Output the [x, y] coordinate of the center of the cell containing the given text.  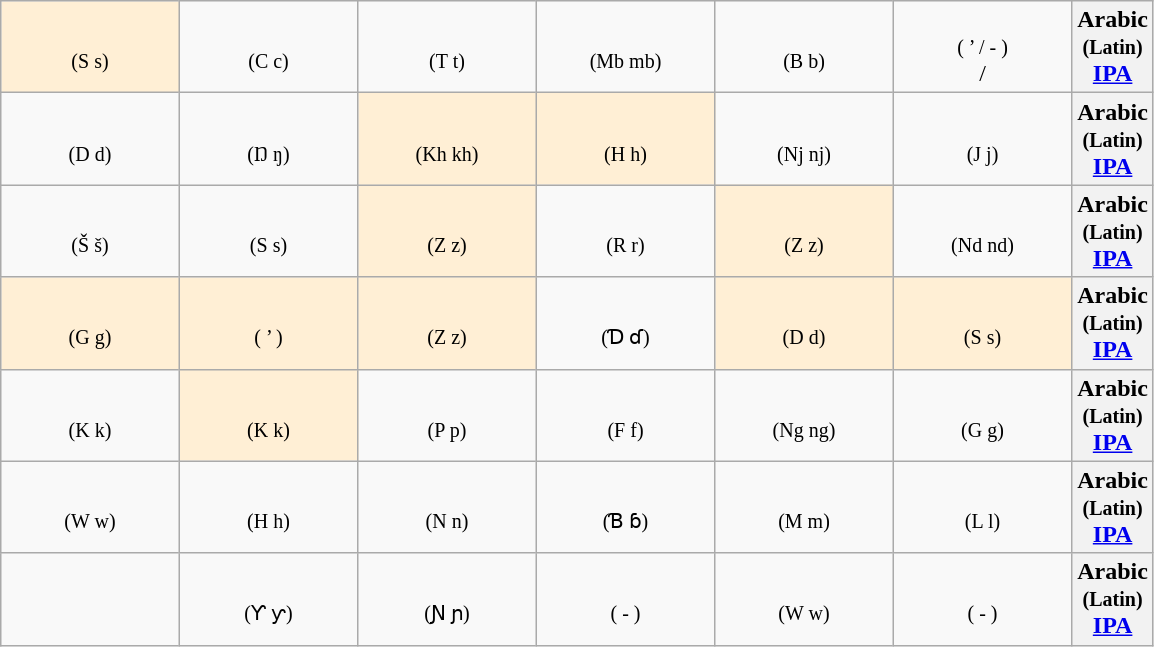
(C c) [268, 47]
(Nd nd) [982, 231]
(J j) [982, 139]
(M m) [804, 507]
(Nj nj) [804, 139]
(F f) [625, 415]
(Ƴ ƴ) [268, 599]
(Ɲ ɲ) [447, 599]
(Ɓ ɓ) [625, 507]
(B b) [804, 47]
(Kh kh) [447, 139]
(Ɗ ɗ) [625, 323]
‌( - / ’ )/ [982, 47]
(L l) [982, 507]
(Ng ng) [804, 415]
(N n) [447, 507]
( ’ ) [268, 323]
(P p) [447, 415]
(R r) [625, 231]
(Ŋ ŋ) [268, 139]
(T t) [447, 47]
(Š š) [90, 231]
(Mb mb) [625, 47]
